Capture the cell that displays the provided text and extract its (x, y) central coordinate. 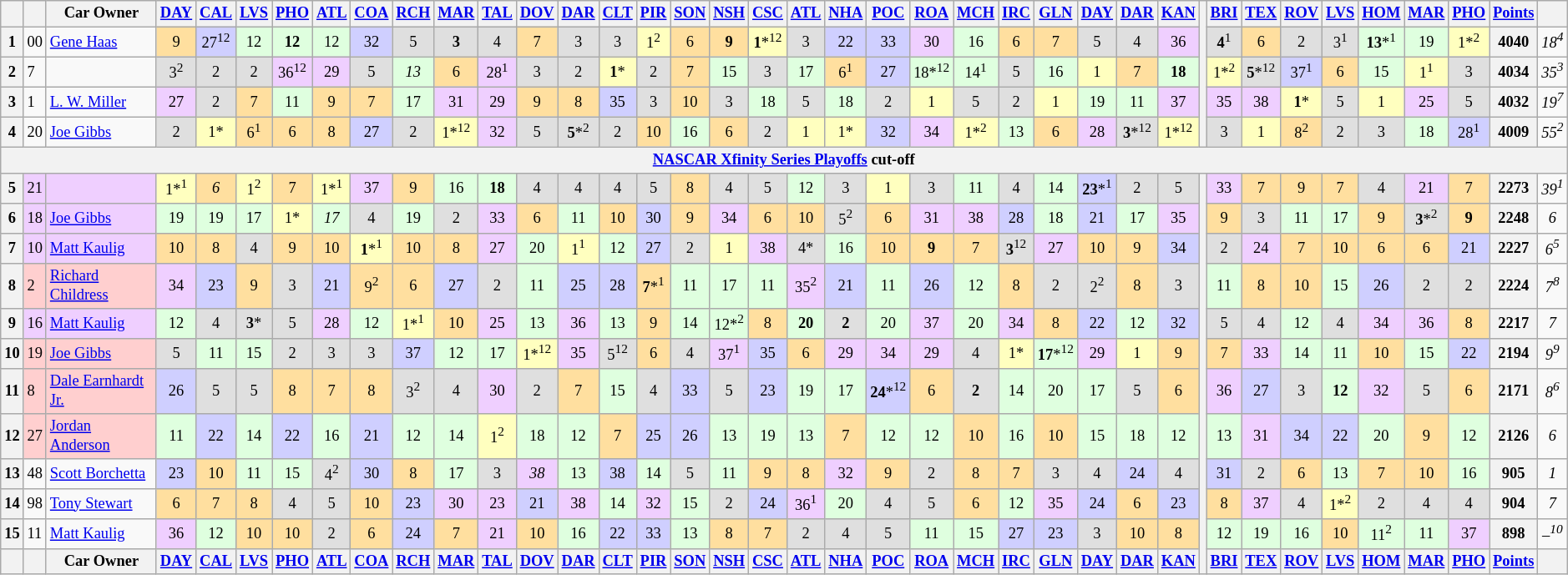
2171 (1514, 391)
361 (805, 503)
Dale Earnhardt Jr. (101, 391)
197 (1553, 102)
L. W. Miller (101, 102)
353 (1553, 72)
92 (372, 286)
2217 (1514, 324)
18*12 (932, 72)
23*1 (1097, 189)
13*1 (1381, 42)
00 (35, 42)
24*12 (888, 391)
3*2 (1426, 219)
65 (1553, 249)
Tony Stewart (101, 503)
Jordan Anderson (101, 436)
4032 (1514, 102)
2273 (1514, 189)
5*12 (1261, 72)
512 (618, 354)
905 (1514, 473)
Gene Haas (101, 42)
NASCAR Xfinity Series Playoffs cut-off (784, 160)
86 (1553, 391)
184 (1553, 42)
17*12 (1055, 354)
Scott Borchetta (101, 473)
2712 (216, 42)
4040 (1514, 42)
Richard Childress (101, 286)
2248 (1514, 219)
898 (1514, 533)
4009 (1514, 132)
2194 (1514, 354)
98 (35, 503)
352 (805, 286)
78 (1553, 286)
904 (1514, 503)
41 (1224, 42)
3612 (292, 72)
4034 (1514, 72)
2224 (1514, 286)
312 (1017, 249)
42 (331, 473)
3*12 (1137, 132)
48 (35, 473)
12*2 (730, 324)
2126 (1514, 436)
7*1 (653, 286)
141 (976, 72)
99 (1553, 354)
4* (805, 249)
552 (1553, 132)
3* (254, 324)
52 (846, 219)
82 (1302, 132)
112 (1381, 533)
5*2 (578, 132)
391 (1553, 189)
2227 (1514, 249)
–10 (1553, 533)
